Capture the cell that displays the provided text and extract its [X, Y] central coordinate. 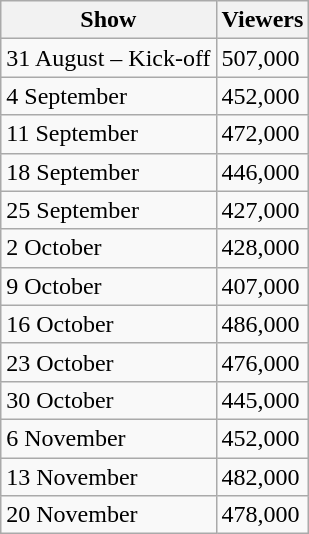
25 September [108, 210]
13 November [108, 477]
428,000 [262, 248]
407,000 [262, 286]
9 October [108, 286]
482,000 [262, 477]
478,000 [262, 515]
2 October [108, 248]
445,000 [262, 400]
11 September [108, 134]
18 September [108, 172]
23 October [108, 362]
486,000 [262, 324]
16 October [108, 324]
30 October [108, 400]
6 November [108, 438]
Viewers [262, 20]
446,000 [262, 172]
476,000 [262, 362]
472,000 [262, 134]
507,000 [262, 58]
427,000 [262, 210]
20 November [108, 515]
Show [108, 20]
31 August – Kick-off [108, 58]
4 September [108, 96]
